Return [X, Y] of the center of cell containing provided text 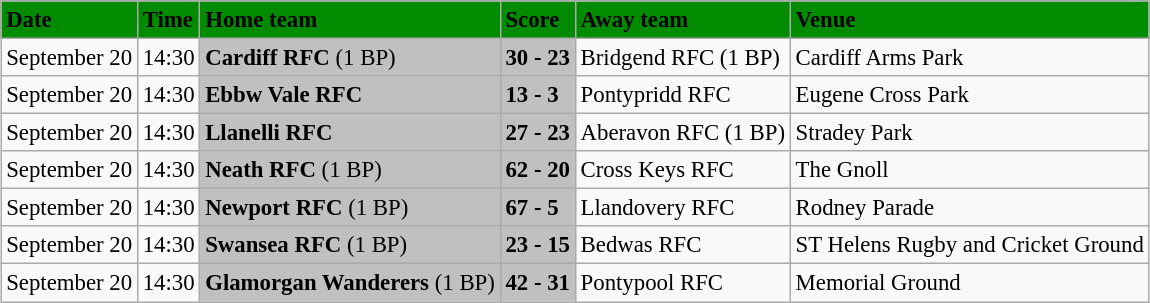
Cardiff RFC (1 BP) [350, 57]
Memorial Ground [970, 283]
Date [69, 20]
Llanelli RFC [350, 133]
ST Helens Rugby and Cricket Ground [970, 245]
Rodney Parade [970, 208]
Away team [682, 20]
Cardiff Arms Park [970, 57]
Swansea RFC (1 BP) [350, 245]
13 - 3 [538, 95]
62 - 20 [538, 170]
Venue [970, 20]
Newport RFC (1 BP) [350, 208]
42 - 31 [538, 283]
Pontypridd RFC [682, 95]
23 - 15 [538, 245]
Bridgend RFC (1 BP) [682, 57]
Pontypool RFC [682, 283]
The Gnoll [970, 170]
30 - 23 [538, 57]
27 - 23 [538, 133]
Bedwas RFC [682, 245]
Ebbw Vale RFC [350, 95]
Eugene Cross Park [970, 95]
Glamorgan Wanderers (1 BP) [350, 283]
Stradey Park [970, 133]
Score [538, 20]
Llandovery RFC [682, 208]
Time [168, 20]
Cross Keys RFC [682, 170]
67 - 5 [538, 208]
Home team [350, 20]
Neath RFC (1 BP) [350, 170]
Aberavon RFC (1 BP) [682, 133]
